Find where the given text appears and provide that cell's center as [X, Y] coordinate. 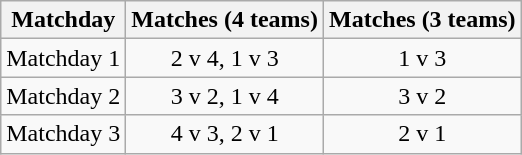
3 v 2, 1 v 4 [225, 96]
2 v 1 [422, 134]
Matches (3 teams) [422, 20]
4 v 3, 2 v 1 [225, 134]
Matchday [64, 20]
2 v 4, 1 v 3 [225, 58]
3 v 2 [422, 96]
Matchday 3 [64, 134]
Matchday 2 [64, 96]
Matchday 1 [64, 58]
Matches (4 teams) [225, 20]
1 v 3 [422, 58]
